Return the (x, y) coordinate for the center point of the cell that contains the specified text.  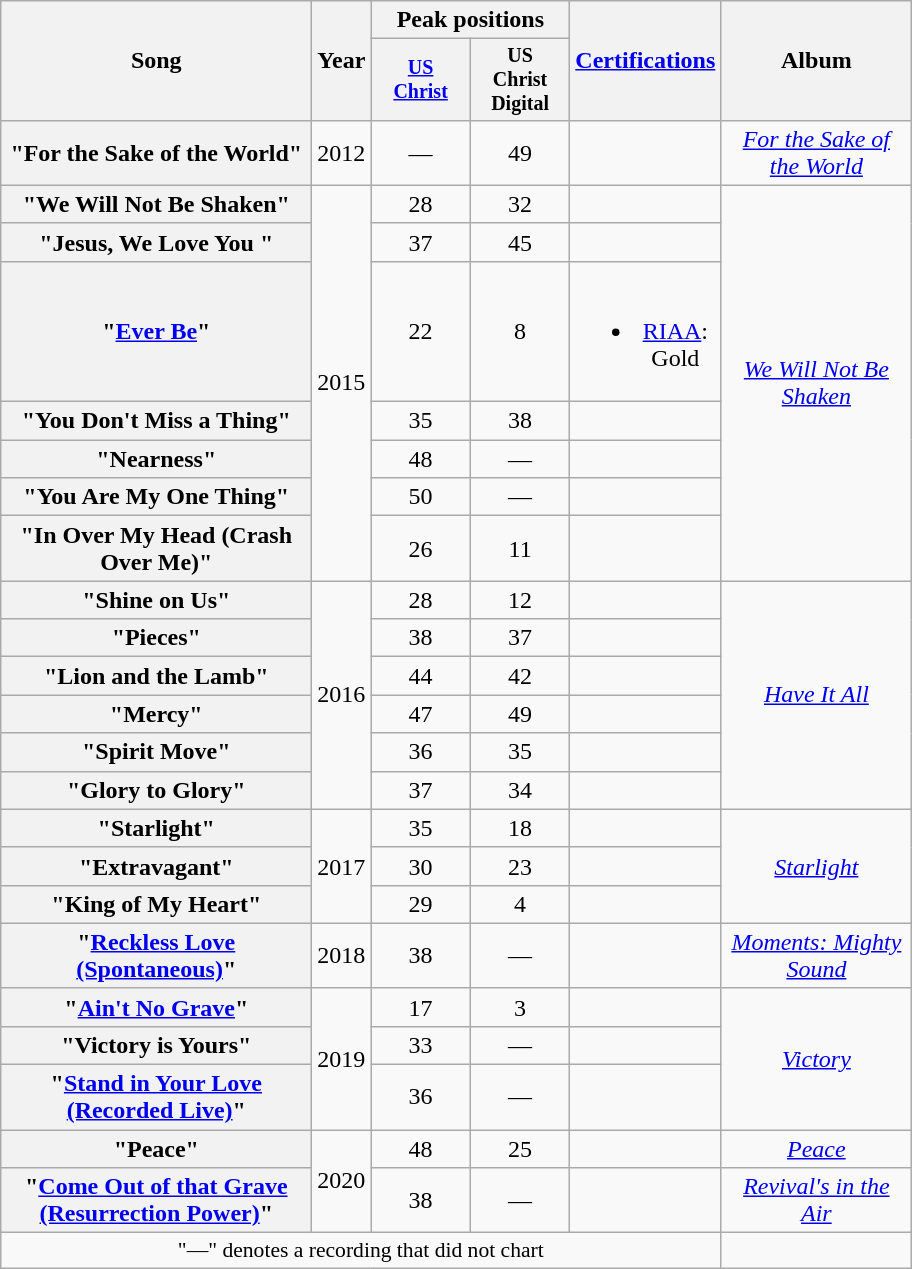
2018 (342, 956)
"Peace" (156, 1149)
"—" denotes a recording that did not chart (361, 1251)
"You Are My One Thing" (156, 497)
29 (420, 904)
2019 (342, 1058)
2020 (342, 1182)
Song (156, 61)
USChrist Digital (520, 80)
22 (420, 331)
"Victory is Yours" (156, 1045)
34 (520, 790)
Peak positions (470, 20)
"Ever Be" (156, 331)
18 (520, 828)
50 (420, 497)
11 (520, 548)
"Mercy" (156, 714)
47 (420, 714)
"Reckless Love (Spontaneous)" (156, 956)
"Spirit Move" (156, 752)
2012 (342, 152)
"Shine on Us" (156, 600)
"Come Out of that Grave (Resurrection Power)" (156, 1200)
4 (520, 904)
Album (816, 61)
"Ain't No Grave" (156, 1007)
Victory (816, 1058)
32 (520, 204)
"Lion and the Lamb" (156, 676)
2015 (342, 382)
45 (520, 242)
"King of My Heart" (156, 904)
"Glory to Glory" (156, 790)
30 (420, 866)
We Will Not Be Shaken (816, 382)
17 (420, 1007)
RIAA: Gold (646, 331)
USChrist (420, 80)
23 (520, 866)
Starlight (816, 866)
"You Don't Miss a Thing" (156, 421)
"Pieces" (156, 638)
"Stand in Your Love (Recorded Live)" (156, 1098)
2016 (342, 695)
"We Will Not Be Shaken" (156, 204)
"In Over My Head (Crash Over Me)" (156, 548)
"Extravagant" (156, 866)
Peace (816, 1149)
12 (520, 600)
3 (520, 1007)
Revival's in the Air (816, 1200)
"For the Sake of the World" (156, 152)
8 (520, 331)
25 (520, 1149)
33 (420, 1045)
2017 (342, 866)
"Starlight" (156, 828)
For the Sake of the World (816, 152)
44 (420, 676)
"Nearness" (156, 459)
Year (342, 61)
Have It All (816, 695)
42 (520, 676)
"Jesus, We Love You " (156, 242)
Moments: Mighty Sound (816, 956)
26 (420, 548)
Certifications (646, 61)
